Locate the cell with the specified text and output its (X, Y) center coordinate. 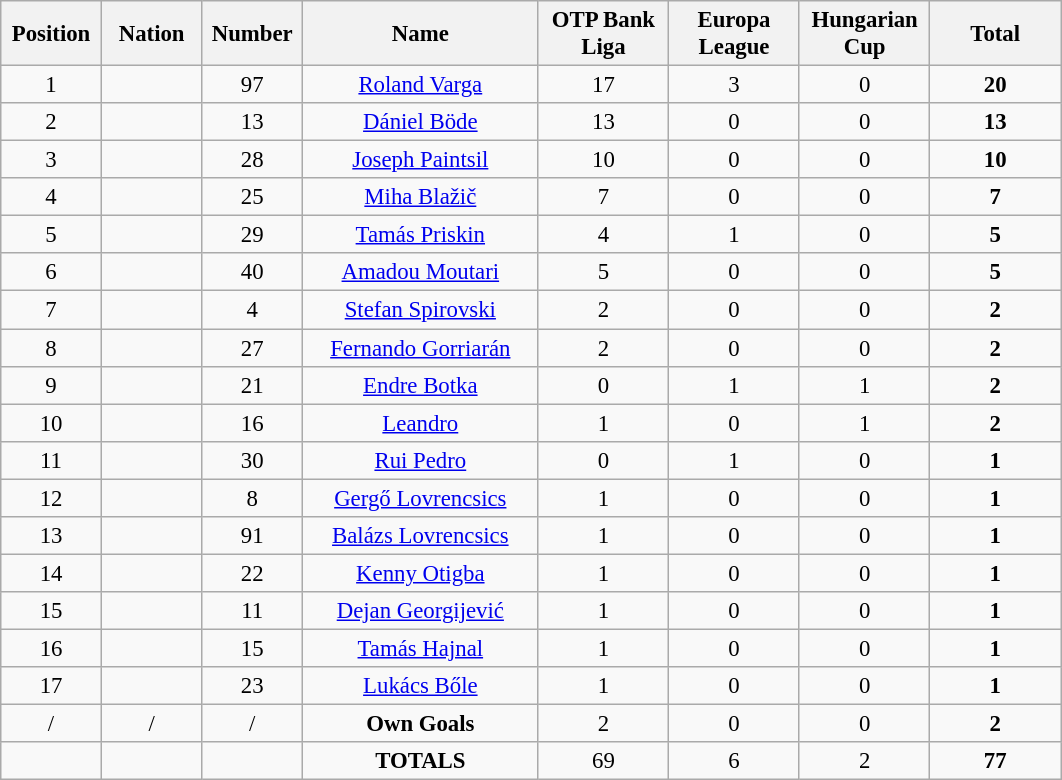
Own Goals (421, 724)
Number (252, 34)
Fernando Gorriarán (421, 348)
Position (52, 34)
25 (252, 197)
OTP Bank Liga (604, 34)
20 (996, 85)
14 (52, 573)
69 (604, 761)
21 (252, 385)
Europa League (734, 34)
Roland Varga (421, 85)
97 (252, 85)
Lukács Bőle (421, 686)
40 (252, 273)
27 (252, 348)
Tamás Hajnal (421, 648)
Tamás Priskin (421, 235)
28 (252, 160)
91 (252, 536)
Rui Pedro (421, 460)
12 (52, 498)
Dejan Georgijević (421, 611)
Leandro (421, 423)
Name (421, 34)
30 (252, 460)
TOTALS (421, 761)
9 (52, 385)
29 (252, 235)
Miha Blažič (421, 197)
Total (996, 34)
Gergő Lovrencsics (421, 498)
22 (252, 573)
Amadou Moutari (421, 273)
Stefan Spirovski (421, 310)
Hungarian Cup (864, 34)
Joseph Paintsil (421, 160)
77 (996, 761)
Balázs Lovrencsics (421, 536)
Endre Botka (421, 385)
Kenny Otigba (421, 573)
Nation (152, 34)
Dániel Böde (421, 122)
23 (252, 686)
